Return the [x, y] coordinate for the center point of the cell that contains the specified text.  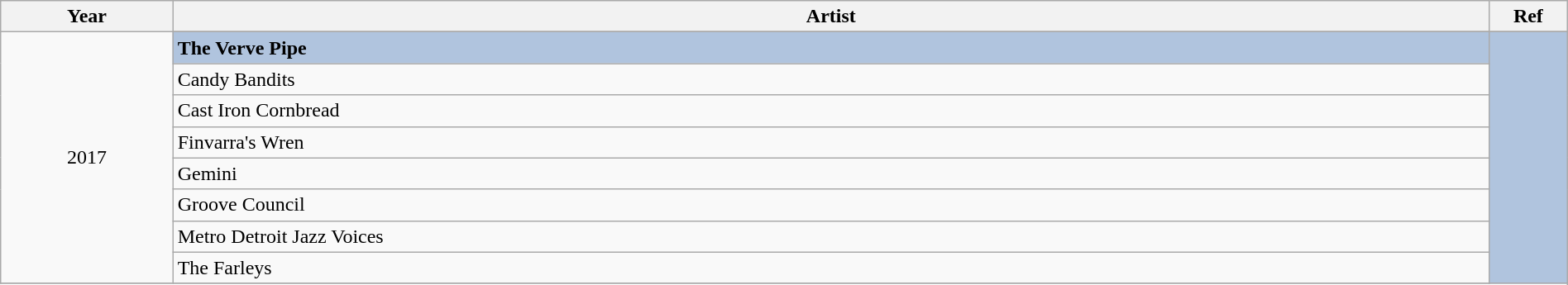
Finvarra's Wren [830, 142]
2017 [87, 158]
Cast Iron Cornbread [830, 111]
Ref [1528, 17]
The Verve Pipe [830, 48]
Artist [830, 17]
Gemini [830, 173]
Year [87, 17]
Groove Council [830, 205]
Metro Detroit Jazz Voices [830, 236]
Candy Bandits [830, 79]
The Farleys [830, 268]
